Locate the cell with the specified text and output its [x, y] center coordinate. 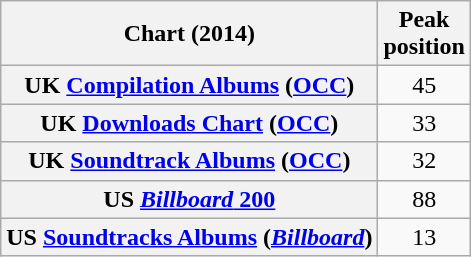
13 [424, 237]
UK Downloads Chart (OCC) [190, 123]
33 [424, 123]
32 [424, 161]
US Billboard 200 [190, 199]
UK Compilation Albums (OCC) [190, 85]
88 [424, 199]
Peakposition [424, 34]
Chart (2014) [190, 34]
UK Soundtrack Albums (OCC) [190, 161]
US Soundtracks Albums (Billboard) [190, 237]
45 [424, 85]
